From the cell containing the given text, extract its center point as (X, Y) coordinate. 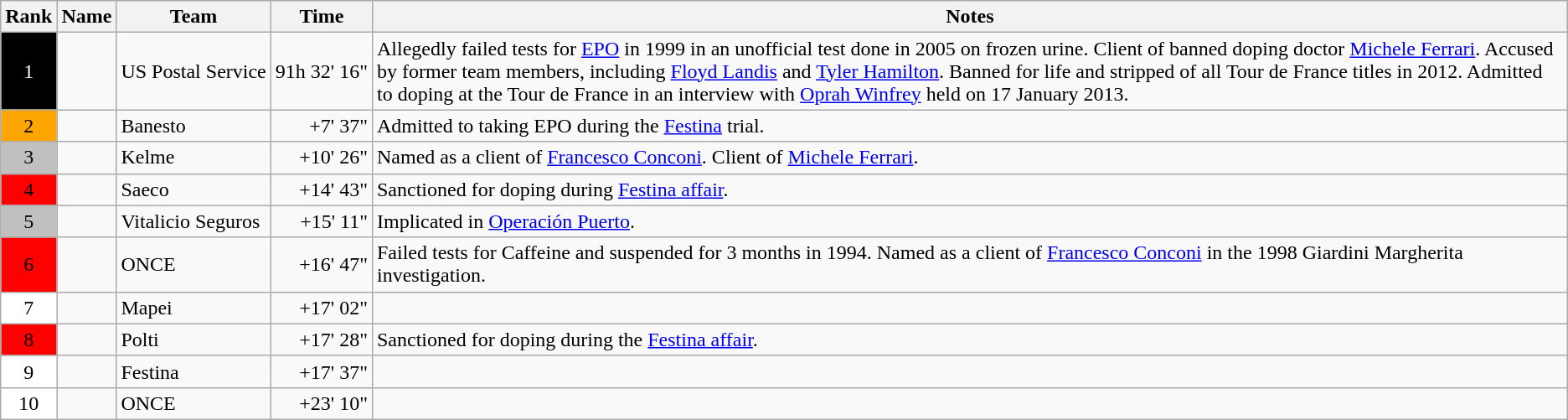
2 (28, 126)
Notes (970, 17)
Vitalicio Seguros (193, 221)
Sanctioned for doping during Festina affair. (970, 189)
Kelme (193, 158)
Banesto (193, 126)
Rank (28, 17)
+10' 26" (322, 158)
+17' 37" (322, 371)
Failed tests for Caffeine and suspended for 3 months in 1994. Named as a client of Francesco Conconi in the 1998 Giardini Margherita investigation. (970, 265)
+7' 37" (322, 126)
Mapei (193, 308)
+15' 11" (322, 221)
7 (28, 308)
Admitted to taking EPO during the Festina trial. (970, 126)
+17' 02" (322, 308)
+14' 43" (322, 189)
10 (28, 403)
+17' 28" (322, 340)
US Postal Service (193, 71)
3 (28, 158)
Name (87, 17)
Festina (193, 371)
Polti (193, 340)
5 (28, 221)
1 (28, 71)
6 (28, 265)
+16' 47" (322, 265)
Time (322, 17)
Sanctioned for doping during the Festina affair. (970, 340)
Named as a client of Francesco Conconi. Client of Michele Ferrari. (970, 158)
8 (28, 340)
9 (28, 371)
+23' 10" (322, 403)
Team (193, 17)
91h 32' 16" (322, 71)
Saeco (193, 189)
4 (28, 189)
Implicated in Operación Puerto. (970, 221)
